Determine the [X, Y] coordinate at the center of the cell enclosing the given text.  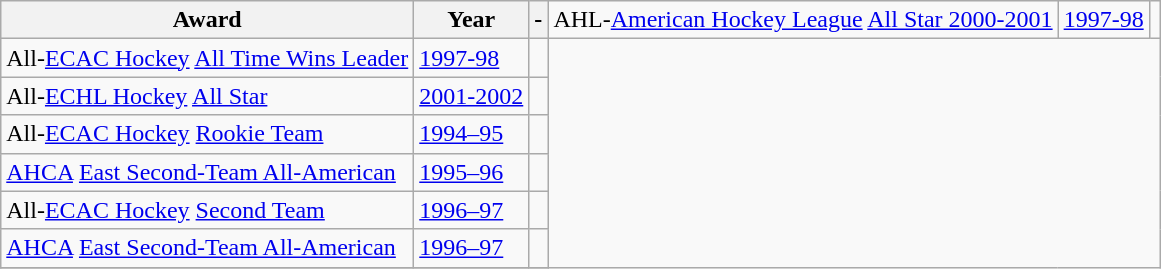
All-ECAC Hockey All Time Wins Leader [208, 58]
All-ECAC Hockey Rookie Team [208, 134]
- [538, 20]
All-ECAC Hockey Second Team [208, 210]
1995–96 [472, 172]
AHL-American Hockey League All Star 2000-2001 [803, 20]
All-ECHL Hockey All Star [208, 96]
Year [472, 20]
2001-2002 [472, 96]
Award [208, 20]
1994–95 [472, 134]
